Capture the cell that displays the provided text and extract its (X, Y) central coordinate. 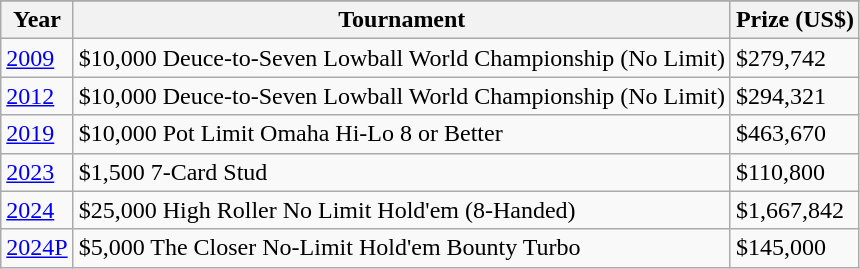
Tournament (402, 20)
Year (37, 20)
2024P (37, 248)
Prize (US$) (794, 20)
$25,000 High Roller No Limit Hold'em (8-Handed) (402, 210)
$1,667,842 (794, 210)
$145,000 (794, 248)
$294,321 (794, 96)
2023 (37, 172)
2019 (37, 134)
2012 (37, 96)
$279,742 (794, 58)
$5,000 The Closer No-Limit Hold'em Bounty Turbo (402, 248)
$110,800 (794, 172)
$1,500 7-Card Stud (402, 172)
$463,670 (794, 134)
$10,000 Pot Limit Omaha Hi-Lo 8 or Better (402, 134)
2024 (37, 210)
2009 (37, 58)
